Determine the [x, y] coordinate at the center of the cell enclosing the given text.  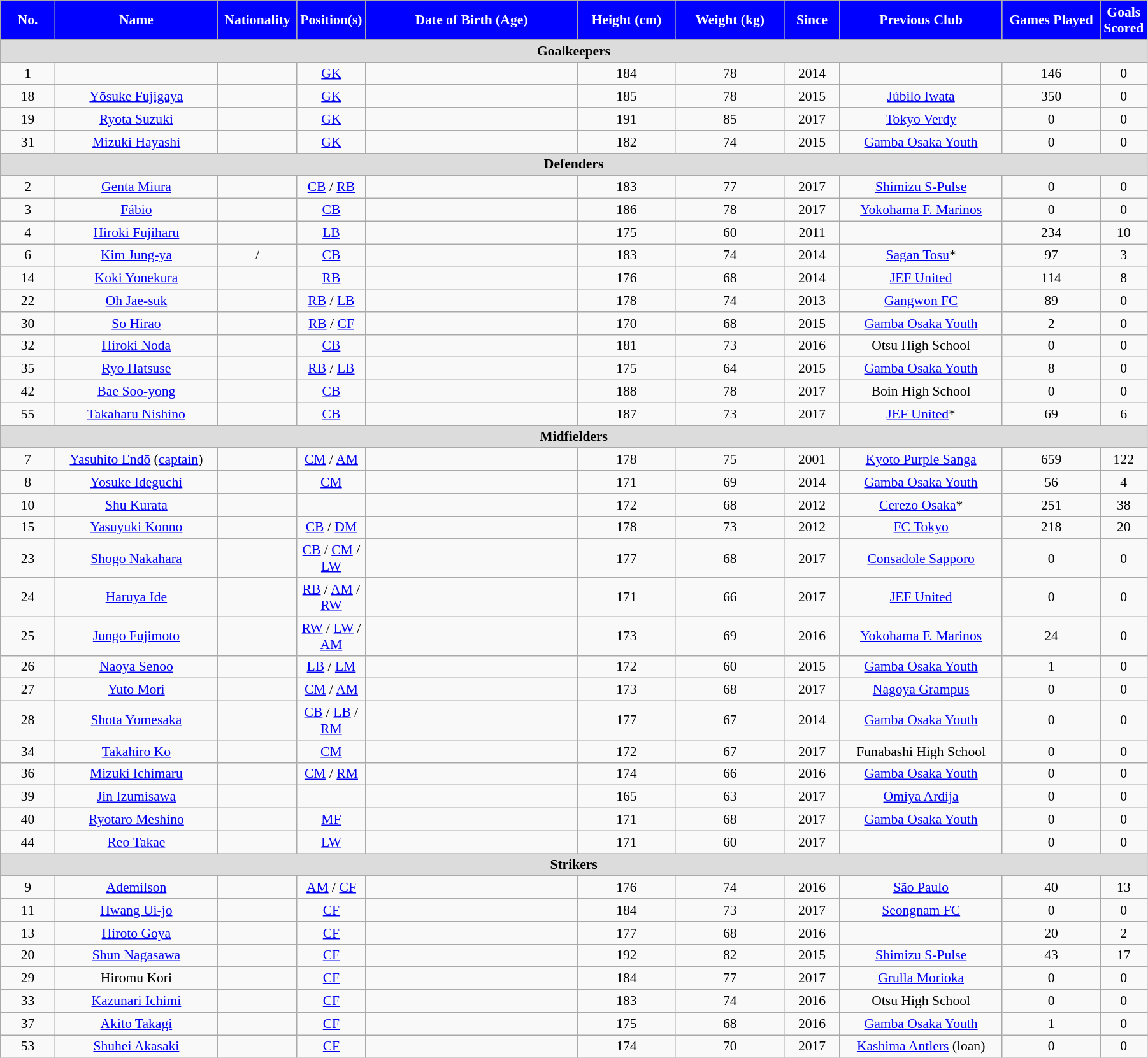
/ [257, 255]
Nationality [257, 20]
Júbilo Iwata [921, 97]
27 [28, 690]
85 [730, 119]
Tokyo Verdy [921, 119]
LW [331, 842]
11 [28, 910]
165 [627, 797]
14 [28, 278]
63 [730, 797]
Yasuhito Endō (captain) [136, 460]
Goals Scored [1124, 20]
MF [331, 820]
Hiroki Noda [136, 346]
Naoya Senoo [136, 667]
Hwang Ui-jo [136, 910]
34 [28, 752]
São Paulo [921, 888]
7 [28, 460]
CB / RB [331, 187]
185 [627, 97]
Takaharu Nishino [136, 414]
LB [331, 232]
Height (cm) [627, 20]
114 [1051, 278]
182 [627, 142]
39 [28, 797]
So Hirao [136, 324]
CM / RM [331, 774]
55 [28, 414]
Name [136, 20]
Yōsuke Fujigaya [136, 97]
Yasuyuki Konno [136, 527]
Consadole Sapporo [921, 558]
Shota Yomesaka [136, 721]
89 [1051, 301]
Genta Miura [136, 187]
Ryo Hatsuse [136, 369]
Mizuki Ichimaru [136, 774]
97 [1051, 255]
RW / LW / AM [331, 636]
Shogo Nakahara [136, 558]
19 [28, 119]
Shun Nagasawa [136, 955]
Mizuki Hayashi [136, 142]
36 [28, 774]
28 [28, 721]
Shuhei Akasaki [136, 1047]
Yosuke Ideguchi [136, 482]
18 [28, 97]
CB / LB / RM [331, 721]
RB / CF [331, 324]
Strikers [574, 865]
Yuto Mori [136, 690]
56 [1051, 482]
43 [1051, 955]
Takahiro Ko [136, 752]
186 [627, 210]
192 [627, 955]
33 [28, 1001]
Boin High School [921, 392]
170 [627, 324]
38 [1124, 505]
Midfielders [574, 437]
Sagan Tosu* [921, 255]
25 [28, 636]
Since [812, 20]
2011 [812, 232]
Ademilson [136, 888]
Oh Jae-suk [136, 301]
64 [730, 369]
32 [28, 346]
70 [730, 1047]
Jin Izumisawa [136, 797]
Goalkeepers [574, 51]
No. [28, 20]
Nagoya Grampus [921, 690]
Reo Takae [136, 842]
Date of Birth (Age) [471, 20]
53 [28, 1047]
Defenders [574, 164]
Gangwon FC [921, 301]
Kazunari Ichimi [136, 1001]
187 [627, 414]
Koki Yonekura [136, 278]
Games Played [1051, 20]
Kyoto Purple Sanga [921, 460]
Hiroto Goya [136, 933]
Bae Soo-yong [136, 392]
Omiya Ardija [921, 797]
Hiromu Kori [136, 978]
82 [730, 955]
Ryotaro Meshino [136, 820]
RB [331, 278]
15 [28, 527]
42 [28, 392]
44 [28, 842]
26 [28, 667]
JEF United* [921, 414]
181 [627, 346]
Kim Jung-ya [136, 255]
30 [28, 324]
CB / CM / LW [331, 558]
218 [1051, 527]
75 [730, 460]
Seongnam FC [921, 910]
234 [1051, 232]
Akito Takagi [136, 1024]
17 [1124, 955]
Ryota Suzuki [136, 119]
188 [627, 392]
122 [1124, 460]
Weight (kg) [730, 20]
Grulla Morioka [921, 978]
FC Tokyo [921, 527]
AM / CF [331, 888]
146 [1051, 74]
9 [28, 888]
2013 [812, 301]
LB / LM [331, 667]
191 [627, 119]
2001 [812, 460]
CB / DM [331, 527]
Hiroki Fujiharu [136, 232]
659 [1051, 460]
Kashima Antlers (loan) [921, 1047]
350 [1051, 97]
Funabashi High School [921, 752]
22 [28, 301]
RB / AM / RW [331, 597]
31 [28, 142]
35 [28, 369]
29 [28, 978]
Cerezo Osaka* [921, 505]
Position(s) [331, 20]
Previous Club [921, 20]
Jungo Fujimoto [136, 636]
37 [28, 1024]
23 [28, 558]
Haruya Ide [136, 597]
251 [1051, 505]
Fábio [136, 210]
Shu Kurata [136, 505]
